Detect which cell encompasses the target text, then output its [X, Y] center coordinate. 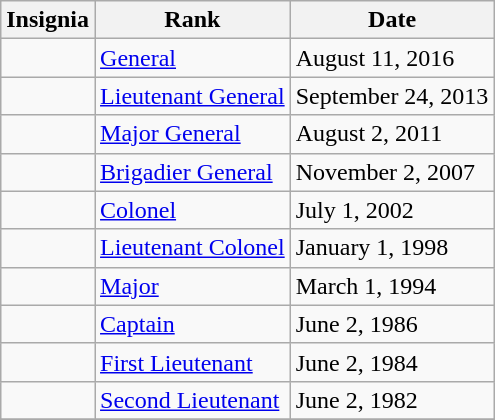
Insignia [48, 20]
Rank [193, 20]
Date [392, 20]
July 1, 2002 [392, 210]
September 24, 2013 [392, 96]
August 11, 2016 [392, 58]
August 2, 2011 [392, 134]
General [193, 58]
June 2, 1984 [392, 362]
November 2, 2007 [392, 172]
Major [193, 286]
Lieutenant General [193, 96]
Second Lieutenant [193, 400]
June 2, 1986 [392, 324]
First Lieutenant [193, 362]
Captain [193, 324]
Lieutenant Colonel [193, 248]
January 1, 1998 [392, 248]
Brigadier General [193, 172]
Colonel [193, 210]
Major General [193, 134]
March 1, 1994 [392, 286]
June 2, 1982 [392, 400]
